Provide the (x, y) coordinate of the cell's center where the given text is located.  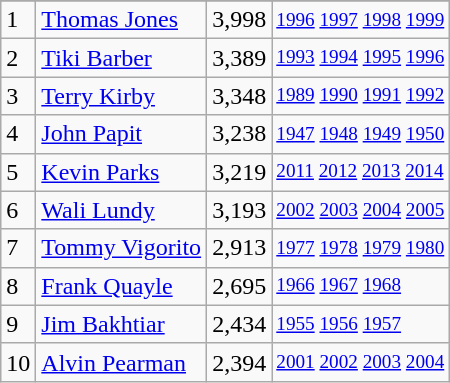
3,219 (240, 172)
Kevin Parks (122, 172)
1989 1990 1991 1992 (360, 96)
5 (18, 172)
John Papit (122, 134)
1977 1978 1979 1980 (360, 248)
2,913 (240, 248)
10 (18, 362)
2011 2012 2013 2014 (360, 172)
Thomas Jones (122, 20)
1955 1956 1957 (360, 324)
3,348 (240, 96)
3,389 (240, 58)
Tiki Barber (122, 58)
1 (18, 20)
Frank Quayle (122, 286)
3,193 (240, 210)
4 (18, 134)
Tommy Vigorito (122, 248)
Jim Bakhtiar (122, 324)
2002 2003 2004 2005 (360, 210)
1947 1948 1949 1950 (360, 134)
3,998 (240, 20)
2 (18, 58)
2,394 (240, 362)
1993 1994 1995 1996 (360, 58)
2,434 (240, 324)
9 (18, 324)
8 (18, 286)
2,695 (240, 286)
7 (18, 248)
1996 1997 1998 1999 (360, 20)
1966 1967 1968 (360, 286)
3 (18, 96)
Terry Kirby (122, 96)
2001 2002 2003 2004 (360, 362)
3,238 (240, 134)
Wali Lundy (122, 210)
6 (18, 210)
Alvin Pearman (122, 362)
